Identify which cell holds the provided text, then report its [X, Y] central coordinate. 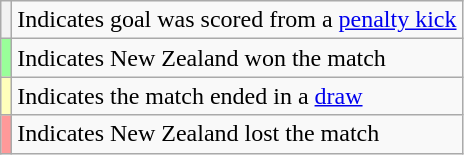
Indicates New Zealand lost the match [237, 134]
Indicates New Zealand won the match [237, 58]
Indicates the match ended in a draw [237, 96]
Indicates goal was scored from a penalty kick [237, 20]
